Search for the cell housing the specified text and yield its (X, Y) center coordinate. 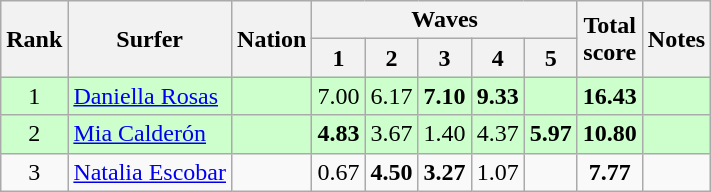
Totalscore (610, 39)
4.83 (338, 134)
Natalia Escobar (150, 172)
9.33 (498, 96)
Mia Calderón (150, 134)
16.43 (610, 96)
Surfer (150, 39)
5 (550, 58)
6.17 (392, 96)
10.80 (610, 134)
Waves (444, 20)
1.40 (444, 134)
4.50 (392, 172)
5.97 (550, 134)
7.77 (610, 172)
4 (498, 58)
Notes (676, 39)
1.07 (498, 172)
Rank (34, 39)
Daniella Rosas (150, 96)
3.27 (444, 172)
0.67 (338, 172)
3.67 (392, 134)
4.37 (498, 134)
Nation (272, 39)
7.10 (444, 96)
7.00 (338, 96)
